Identify which cell holds the provided text, then report its [x, y] central coordinate. 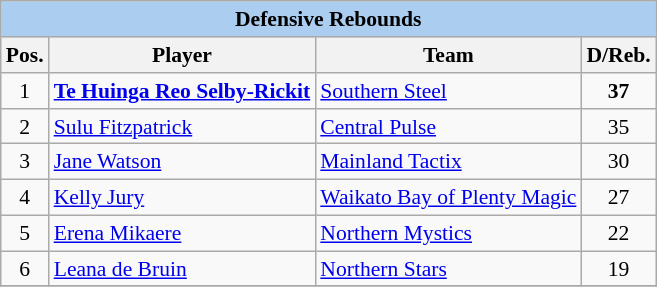
6 [25, 269]
Erena Mikaere [182, 233]
37 [618, 91]
35 [618, 126]
3 [25, 162]
Northern Mystics [448, 233]
Kelly Jury [182, 197]
22 [618, 233]
Pos. [25, 55]
Mainland Tactix [448, 162]
Player [182, 55]
Central Pulse [448, 126]
1 [25, 91]
4 [25, 197]
19 [618, 269]
Defensive Rebounds [328, 19]
30 [618, 162]
Waikato Bay of Plenty Magic [448, 197]
Sulu Fitzpatrick [182, 126]
Leana de Bruin [182, 269]
2 [25, 126]
Northern Stars [448, 269]
Southern Steel [448, 91]
D/Reb. [618, 55]
27 [618, 197]
Jane Watson [182, 162]
Te Huinga Reo Selby-Rickit [182, 91]
Team [448, 55]
5 [25, 233]
